Find where the given text appears and provide that cell's center as (x, y) coordinate. 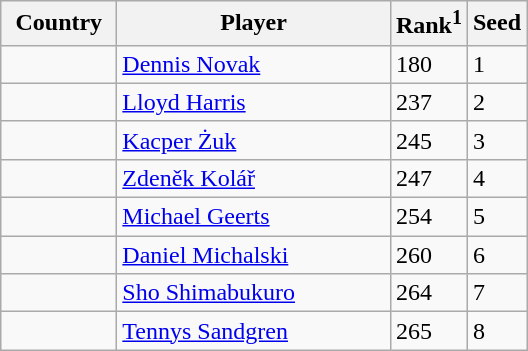
Sho Shimabukuro (254, 293)
237 (428, 102)
2 (496, 102)
Seed (496, 24)
Rank1 (428, 24)
264 (428, 293)
7 (496, 293)
3 (496, 140)
5 (496, 217)
1 (496, 64)
Daniel Michalski (254, 255)
245 (428, 140)
254 (428, 217)
Player (254, 24)
Kacper Żuk (254, 140)
Tennys Sandgren (254, 331)
Dennis Novak (254, 64)
8 (496, 331)
4 (496, 178)
Zdeněk Kolář (254, 178)
247 (428, 178)
260 (428, 255)
6 (496, 255)
265 (428, 331)
Michael Geerts (254, 217)
Lloyd Harris (254, 102)
180 (428, 64)
Country (59, 24)
